Provide the (x, y) coordinate of the cell's center where the given text is located.  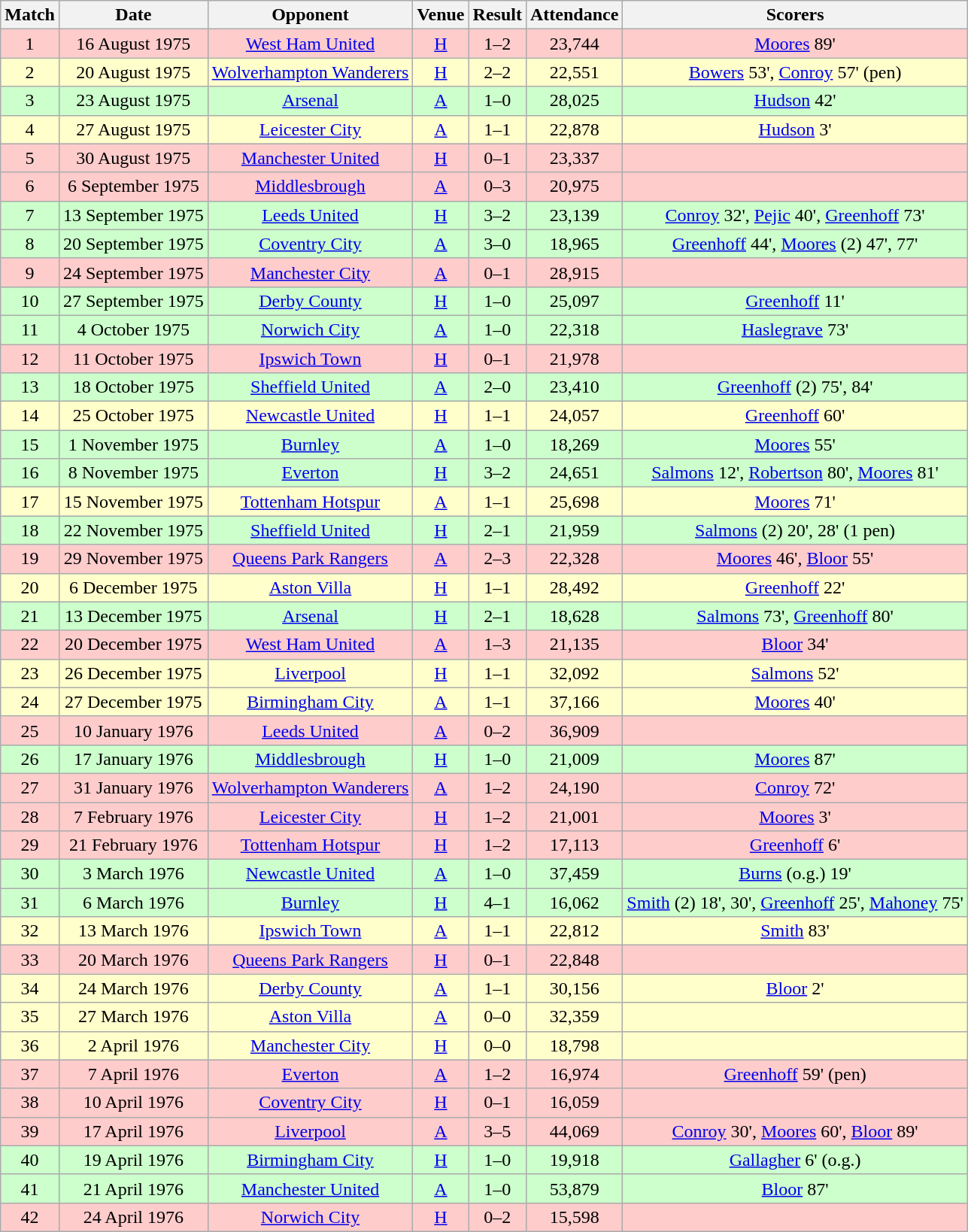
3–5 (497, 1131)
22,812 (574, 931)
23,410 (574, 387)
1 November 1975 (133, 445)
11 (30, 329)
26 December 1975 (133, 673)
22,328 (574, 559)
4–1 (497, 903)
Salmons 52' (796, 673)
23,139 (574, 215)
13 December 1975 (133, 616)
10 January 1976 (133, 730)
13 March 1976 (133, 931)
24 April 1976 (133, 1217)
Conroy 72' (796, 787)
28,492 (574, 587)
Salmons 73', Greenhoff 80' (796, 616)
53,879 (574, 1188)
23 August 1975 (133, 101)
Greenhoff 22' (796, 587)
28,025 (574, 101)
10 (30, 301)
24,190 (574, 787)
Bloor 87' (796, 1188)
20 March 1976 (133, 960)
27 August 1975 (133, 129)
Haslegrave 73' (796, 329)
11 October 1975 (133, 359)
23,744 (574, 44)
2–2 (497, 72)
25 (30, 730)
7 April 1976 (133, 1074)
8 (30, 244)
Conroy 32', Pejic 40', Greenhoff 73' (796, 215)
21 April 1976 (133, 1188)
4 October 1975 (133, 329)
25,698 (574, 502)
15 November 1975 (133, 502)
30,156 (574, 988)
0–3 (497, 187)
12 (30, 359)
Smith (2) 18', 30', Greenhoff 25', Mahoney 75' (796, 903)
44,069 (574, 1131)
Venue (441, 15)
Bowers 53', Conroy 57' (pen) (796, 72)
32,092 (574, 673)
Salmons (2) 20', 28' (1 pen) (796, 530)
20 September 1975 (133, 244)
Smith 83' (796, 931)
15,598 (574, 1217)
9 (30, 272)
27 March 1976 (133, 1017)
16,059 (574, 1103)
28,915 (574, 272)
13 September 1975 (133, 215)
4 (30, 129)
36,909 (574, 730)
8 November 1975 (133, 473)
31 (30, 903)
22 November 1975 (133, 530)
27 (30, 787)
Conroy 30', Moores 60', Bloor 89' (796, 1131)
Moores 40' (796, 702)
2–3 (497, 559)
27 December 1975 (133, 702)
32 (30, 931)
31 January 1976 (133, 787)
29 (30, 845)
27 September 1975 (133, 301)
Moores 89' (796, 44)
24 September 1975 (133, 272)
Burns (o.g.) 19' (796, 874)
36 (30, 1045)
22,878 (574, 129)
24 (30, 702)
2 April 1976 (133, 1045)
17,113 (574, 845)
40 (30, 1160)
20 December 1975 (133, 645)
Moores 87' (796, 759)
Moores 3' (796, 816)
Opponent (310, 15)
Salmons 12', Robertson 80', Moores 81' (796, 473)
30 August 1975 (133, 158)
22,318 (574, 329)
Greenhoff 59' (pen) (796, 1074)
24,057 (574, 416)
21,009 (574, 759)
23,337 (574, 158)
42 (30, 1217)
39 (30, 1131)
34 (30, 988)
2 (30, 72)
25,097 (574, 301)
37,459 (574, 874)
5 (30, 158)
21,135 (574, 645)
22 (30, 645)
22,848 (574, 960)
7 (30, 215)
38 (30, 1103)
Greenhoff 60' (796, 416)
19,918 (574, 1160)
14 (30, 416)
20 (30, 587)
3 March 1976 (133, 874)
18,628 (574, 616)
21,959 (574, 530)
18 (30, 530)
18,798 (574, 1045)
3–0 (497, 244)
2–0 (497, 387)
41 (30, 1188)
33 (30, 960)
6 September 1975 (133, 187)
19 (30, 559)
10 April 1976 (133, 1103)
17 April 1976 (133, 1131)
Greenhoff 44', Moores (2) 47', 77' (796, 244)
Moores 71' (796, 502)
Moores 55' (796, 445)
28 (30, 816)
1–3 (497, 645)
17 January 1976 (133, 759)
32,359 (574, 1017)
26 (30, 759)
24 March 1976 (133, 988)
17 (30, 502)
24,651 (574, 473)
Match (30, 15)
Greenhoff (2) 75', 84' (796, 387)
23 (30, 673)
3 (30, 101)
Moores 46', Bloor 55' (796, 559)
6 March 1976 (133, 903)
25 October 1975 (133, 416)
1 (30, 44)
6 December 1975 (133, 587)
Hudson 3' (796, 129)
16,974 (574, 1074)
13 (30, 387)
37,166 (574, 702)
22,551 (574, 72)
16 August 1975 (133, 44)
Greenhoff 11' (796, 301)
Date (133, 15)
15 (30, 445)
Scorers (796, 15)
6 (30, 187)
20,975 (574, 187)
21,001 (574, 816)
18,965 (574, 244)
30 (30, 874)
35 (30, 1017)
21 (30, 616)
29 November 1975 (133, 559)
7 February 1976 (133, 816)
Greenhoff 6' (796, 845)
20 August 1975 (133, 72)
Bloor 34' (796, 645)
16,062 (574, 903)
Hudson 42' (796, 101)
18 October 1975 (133, 387)
Gallagher 6' (o.g.) (796, 1160)
16 (30, 473)
Attendance (574, 15)
18,269 (574, 445)
Bloor 2' (796, 988)
21,978 (574, 359)
Result (497, 15)
19 April 1976 (133, 1160)
37 (30, 1074)
21 February 1976 (133, 845)
